Provide the [x, y] coordinate of the cell's center where the given text is located.  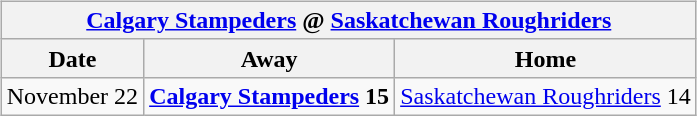
Home [546, 58]
Saskatchewan Roughriders 14 [546, 96]
Date [72, 58]
Calgary Stampeders 15 [270, 96]
Away [270, 58]
Calgary Stampeders @ Saskatchewan Roughriders [348, 20]
November 22 [72, 96]
